Search for the cell housing the specified text and yield its (x, y) center coordinate. 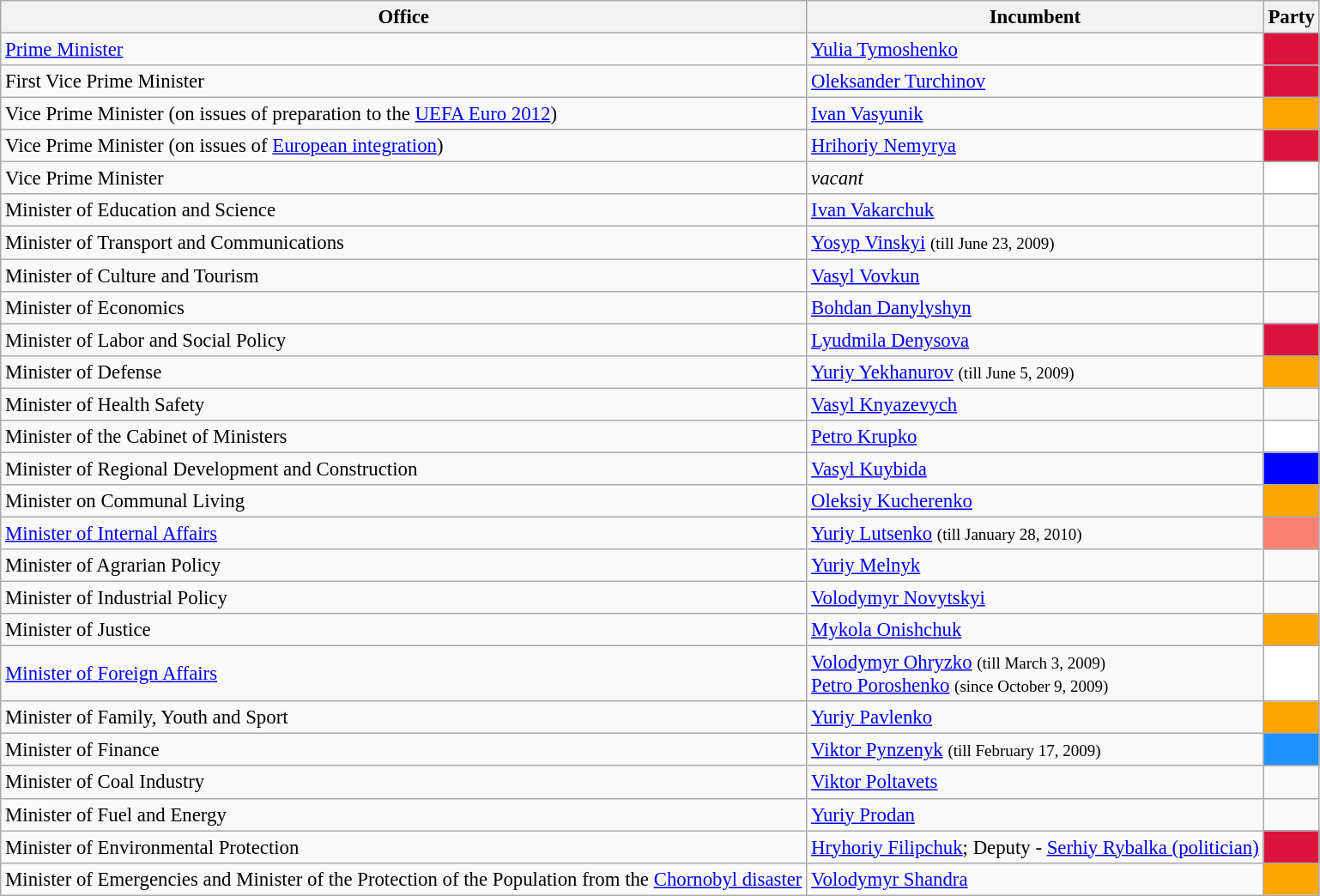
Hryhoriy Filipchuk; Deputy - Serhiy Rybalka (politician) (1035, 847)
Minister of Regional Development and Construction (403, 469)
Yuriy Melnyk (1035, 566)
Yosyp Vinskyi (till June 23, 2009) (1035, 243)
Oleksiy Kucherenko (1035, 501)
Minister of Health Safety (403, 404)
Viktor Pynzenyk (till February 17, 2009) (1035, 750)
Minister of Culture and Tourism (403, 275)
Minister of Justice (403, 630)
Vasyl Knyazevych (1035, 404)
Minister of the Cabinet of Ministers (403, 437)
Minister of Agrarian Policy (403, 566)
Mykola Onishchuk (1035, 630)
Prime Minister (403, 50)
First Vice Prime Minister (403, 82)
Volodymyr Ohryzko (till March 3, 2009)Petro Poroshenko (since October 9, 2009) (1035, 675)
Yuriy Yekhanurov (till June 5, 2009) (1035, 372)
Hrihoriy Nemyrya (1035, 146)
Minister of Finance (403, 750)
Petro Krupko (1035, 437)
Ivan Vasyunik (1035, 114)
Minister of Fuel and Energy (403, 814)
Minister of Environmental Protection (403, 847)
Vice Prime Minister (on issues of preparation to the UEFA Euro 2012) (403, 114)
Viktor Poltavets (1035, 783)
Vice Prime Minister (403, 179)
Vasyl Kuybida (1035, 469)
vacant (1035, 179)
Yuriy Prodan (1035, 814)
Yuriy Pavlenko (1035, 717)
Minister of Transport and Communications (403, 243)
Minister of Coal Industry (403, 783)
Yuriy Lutsenko (till January 28, 2010) (1035, 533)
Incumbent (1035, 17)
Bohdan Danylyshyn (1035, 307)
Yulia Tymoshenko (1035, 50)
Vasyl Vovkun (1035, 275)
Volodymyr Novytskyi (1035, 598)
Minister of Defense (403, 372)
Lyudmila Denysova (1035, 340)
Minister on Communal Living (403, 501)
Minister of Family, Youth and Sport (403, 717)
Office (403, 17)
Minister of Internal Affairs (403, 533)
Minister of Industrial Policy (403, 598)
Vice Prime Minister (on issues of European integration) (403, 146)
Party (1291, 17)
Oleksander Turchinov (1035, 82)
Minister of Economics (403, 307)
Minister of Emergencies and Minister of the Protection of the Population from the Chornobyl disaster (403, 879)
Minister of Foreign Affairs (403, 675)
Volodymyr Shandra (1035, 879)
Ivan Vakarchuk (1035, 210)
Minister of Education and Science (403, 210)
Minister of Labor and Social Policy (403, 340)
